Determine the (X, Y) coordinate at the center of the cell enclosing the given text.  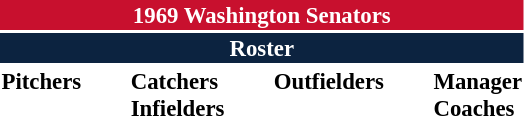
Roster (262, 48)
1969 Washington Senators (262, 15)
